Provide the (X, Y) coordinate of the cell's center where the given text is located.  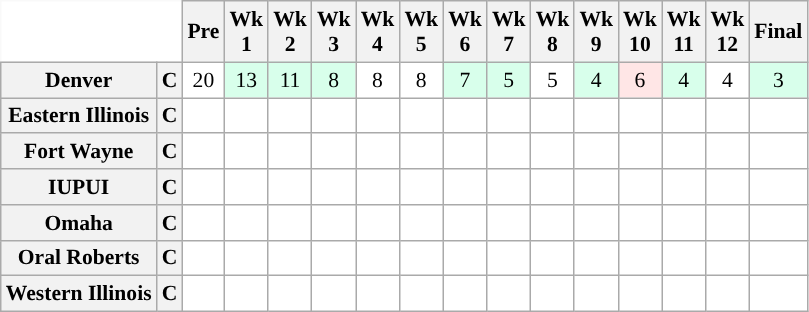
Wk2 (290, 32)
20 (203, 80)
3 (778, 80)
IUPUI (79, 187)
Wk12 (728, 32)
Wk5 (421, 32)
Final (778, 32)
6 (640, 80)
11 (290, 80)
Wk4 (378, 32)
Wk9 (596, 32)
Fort Wayne (79, 152)
Wk11 (684, 32)
Wk10 (640, 32)
Pre (203, 32)
Wk1 (246, 32)
Oral Roberts (79, 258)
Omaha (79, 223)
Denver (79, 80)
Western Illinois (79, 294)
Eastern Illinois (79, 116)
Wk3 (334, 32)
Wk6 (465, 32)
Wk7 (509, 32)
Wk8 (553, 32)
7 (465, 80)
13 (246, 80)
